Find where the given text appears and provide that cell's center as [X, Y] coordinate. 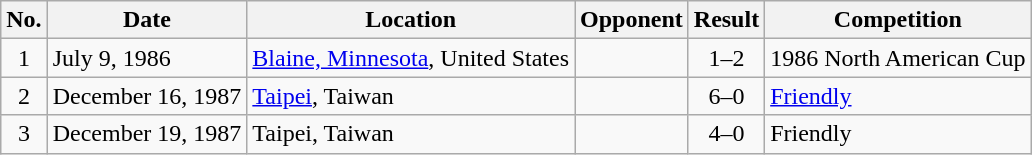
December 16, 1987 [147, 96]
1 [24, 58]
Blaine, Minnesota, United States [411, 58]
Location [411, 20]
1986 North American Cup [898, 58]
2 [24, 96]
3 [24, 134]
Opponent [631, 20]
Competition [898, 20]
Date [147, 20]
July 9, 1986 [147, 58]
Result [726, 20]
1–2 [726, 58]
6–0 [726, 96]
December 19, 1987 [147, 134]
4–0 [726, 134]
No. [24, 20]
